Search for the cell housing the specified text and yield its [x, y] center coordinate. 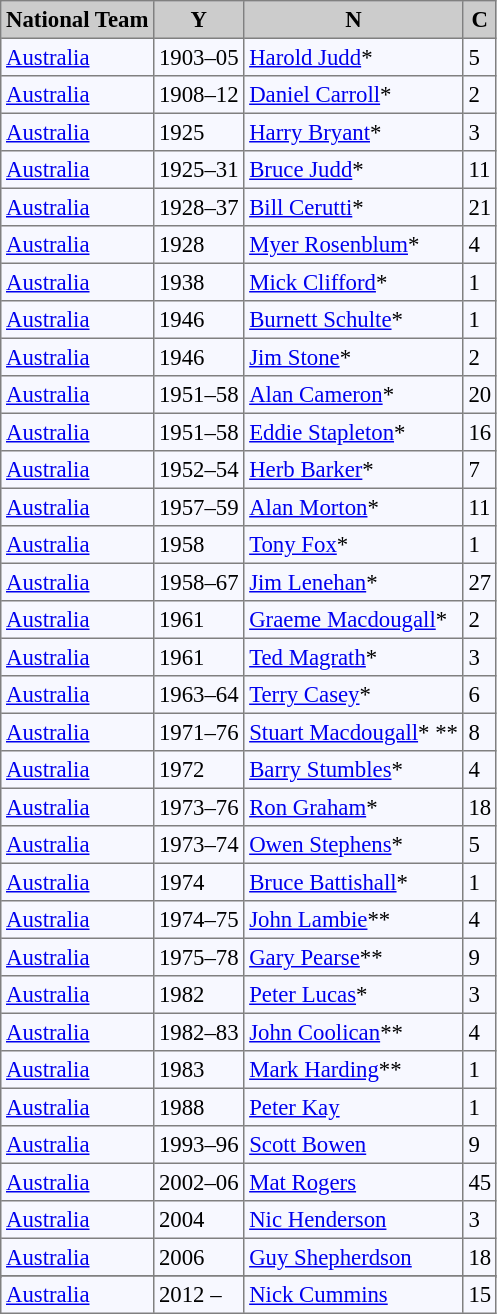
Guy Shepherdson [354, 1257]
Stuart Macdougall* ** [354, 732]
1928 [199, 245]
2006 [199, 1257]
National Team [78, 20]
1982 [199, 995]
Alan Cameron* [354, 395]
John Coolican** [354, 1032]
Bill Cerutti* [354, 207]
N [354, 20]
1971–76 [199, 732]
Jim Stone* [354, 357]
1974 [199, 882]
21 [480, 207]
1938 [199, 282]
Eddie Stapleton* [354, 432]
Y [199, 20]
Gary Pearse** [354, 957]
1974–75 [199, 920]
1952–54 [199, 470]
1972 [199, 770]
20 [480, 395]
Daniel Carroll* [354, 95]
1975–78 [199, 957]
1903–05 [199, 57]
1958–67 [199, 582]
6 [480, 695]
Mat Rogers [354, 1182]
Nic Henderson [354, 1220]
Owen Stephens* [354, 845]
Ted Magrath* [354, 657]
1928–37 [199, 207]
1925 [199, 132]
Mick Clifford* [354, 282]
Terry Casey* [354, 695]
Myer Rosenblum* [354, 245]
1982–83 [199, 1032]
27 [480, 582]
1963–64 [199, 695]
2002–06 [199, 1182]
Harold Judd* [354, 57]
Mark Harding** [354, 1070]
Jim Lenehan* [354, 582]
John Lambie** [354, 920]
1988 [199, 1107]
1983 [199, 1070]
1958 [199, 545]
Scott Bowen [354, 1145]
16 [480, 432]
1973–74 [199, 845]
Tony Fox* [354, 545]
2004 [199, 1220]
Burnett Schulte* [354, 320]
Barry Stumbles* [354, 770]
Alan Morton* [354, 507]
7 [480, 470]
Harry Bryant* [354, 132]
Bruce Battishall* [354, 882]
Peter Kay [354, 1107]
1993–96 [199, 1145]
2012 – [199, 1295]
8 [480, 732]
Herb Barker* [354, 470]
1908–12 [199, 95]
45 [480, 1182]
15 [480, 1295]
Ron Graham* [354, 807]
Peter Lucas* [354, 995]
Graeme Macdougall* [354, 620]
Nick Cummins [354, 1295]
1973–76 [199, 807]
Bruce Judd* [354, 170]
1957–59 [199, 507]
C [480, 20]
1925–31 [199, 170]
